Pinpoint the cell where the given text exists, returning its (X, Y) midpoint coordinate. 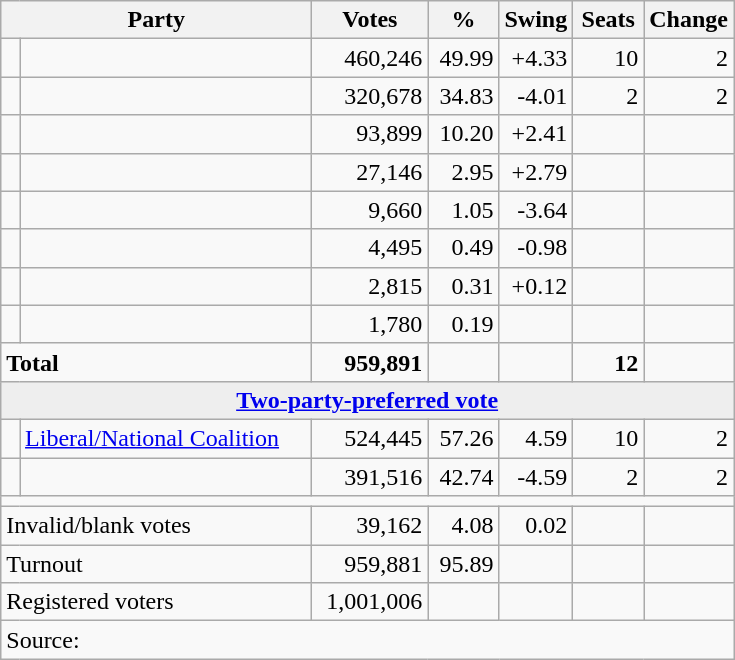
+2.79 (536, 172)
0.19 (464, 324)
959,891 (370, 362)
959,881 (370, 564)
-4.59 (536, 477)
49.99 (464, 58)
39,162 (370, 526)
391,516 (370, 477)
27,146 (370, 172)
524,445 (370, 438)
0.31 (464, 286)
1,780 (370, 324)
Registered voters (156, 602)
2.95 (464, 172)
0.49 (464, 248)
0.02 (536, 526)
Liberal/National Coalition (166, 438)
Swing (536, 20)
95.89 (464, 564)
1.05 (464, 210)
Source: (368, 640)
42.74 (464, 477)
Change (689, 20)
320,678 (370, 96)
460,246 (370, 58)
-3.64 (536, 210)
4.08 (464, 526)
57.26 (464, 438)
10.20 (464, 134)
Invalid/blank votes (156, 526)
2,815 (370, 286)
1,001,006 (370, 602)
Seats (608, 20)
4.59 (536, 438)
Party (156, 20)
+2.41 (536, 134)
93,899 (370, 134)
% (464, 20)
34.83 (464, 96)
12 (608, 362)
9,660 (370, 210)
Turnout (156, 564)
-4.01 (536, 96)
4,495 (370, 248)
-0.98 (536, 248)
Total (156, 362)
+0.12 (536, 286)
Votes (370, 20)
+4.33 (536, 58)
Two-party-preferred vote (368, 400)
